Output the [x, y] coordinate of the center of the cell containing the given text.  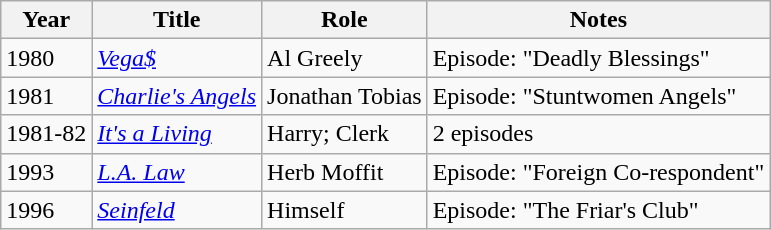
Seinfeld [177, 210]
Al Greely [345, 58]
Episode: "Stuntwomen Angels" [598, 96]
It's a Living [177, 134]
Harry; Clerk [345, 134]
Title [177, 20]
Episode: "Foreign Co-respondent" [598, 172]
Herb Moffit [345, 172]
Episode: "The Friar's Club" [598, 210]
1993 [46, 172]
Year [46, 20]
1980 [46, 58]
Himself [345, 210]
1996 [46, 210]
Charlie's Angels [177, 96]
Episode: "Deadly Blessings" [598, 58]
Vega$ [177, 58]
1981-82 [46, 134]
Jonathan Tobias [345, 96]
Role [345, 20]
Notes [598, 20]
1981 [46, 96]
L.A. Law [177, 172]
2 episodes [598, 134]
